Detect which cell encompasses the target text, then output its [x, y] center coordinate. 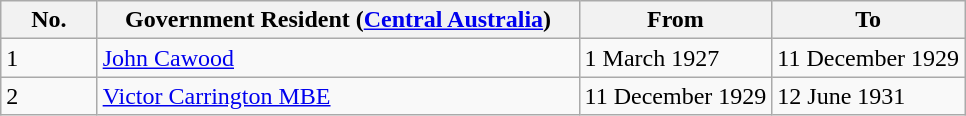
Victor Carrington MBE [338, 96]
1 March 1927 [676, 58]
2 [49, 96]
From [676, 20]
John Cawood [338, 58]
1 [49, 58]
12 June 1931 [868, 96]
No. [49, 20]
Government Resident (Central Australia) [338, 20]
To [868, 20]
